Pinpoint the cell where the given text exists, returning its [X, Y] midpoint coordinate. 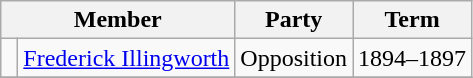
Frederick Illingworth [126, 58]
Party [294, 20]
Member [118, 20]
Opposition [294, 58]
Term [412, 20]
1894–1897 [412, 58]
